Search for the cell housing the specified text and yield its [x, y] center coordinate. 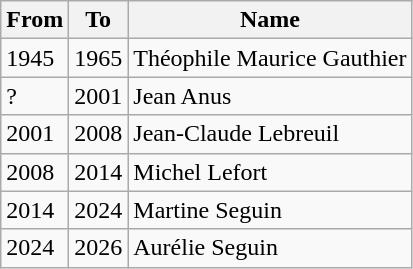
1945 [35, 58]
To [98, 20]
Name [270, 20]
1965 [98, 58]
Jean-Claude Lebreuil [270, 134]
Martine Seguin [270, 210]
Théophile Maurice Gauthier [270, 58]
Michel Lefort [270, 172]
Jean Anus [270, 96]
From [35, 20]
Aurélie Seguin [270, 248]
2026 [98, 248]
? [35, 96]
